Scan for the cell matching the given text and deliver its [X, Y] coordinate at center. 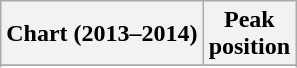
Peakposition [249, 34]
Chart (2013–2014) [102, 34]
